Scan for the cell matching the given text and deliver its (X, Y) coordinate at center. 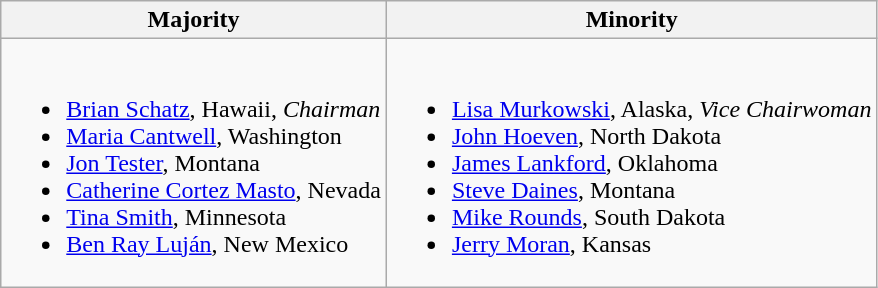
Majority (194, 20)
Minority (632, 20)
